For the text-containing cell, return its midpoint in [X, Y] coordinate format. 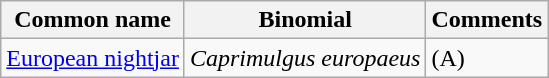
Common name [93, 20]
Comments [487, 20]
(A) [487, 58]
European nightjar [93, 58]
Binomial [305, 20]
Caprimulgus europaeus [305, 58]
